Extract the (x, y) coordinate from the center of the cell holding the provided text.  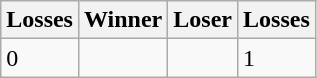
Loser (203, 20)
0 (40, 58)
1 (277, 58)
Winner (122, 20)
